Capture the cell that displays the provided text and extract its (x, y) central coordinate. 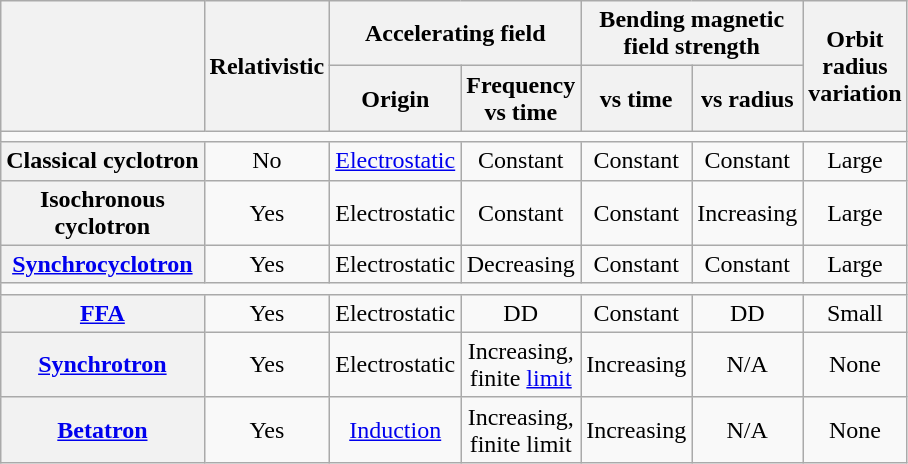
Induction (396, 430)
Isochronouscyclotron (102, 212)
Synchrotron (102, 364)
vs time (636, 98)
Small (855, 313)
Synchrocyclotron (102, 264)
Decreasing (521, 264)
Frequencyvs time (521, 98)
Relativistic (267, 66)
Classical cyclotron (102, 161)
Accelerating field (456, 34)
No (267, 161)
vs radius (748, 98)
Bending magneticfield strength (692, 34)
Origin (396, 98)
Orbitradiusvariation (855, 66)
Betatron (102, 430)
FFA (102, 313)
